Provide the (X, Y) coordinate of the cell's center where the given text is located.  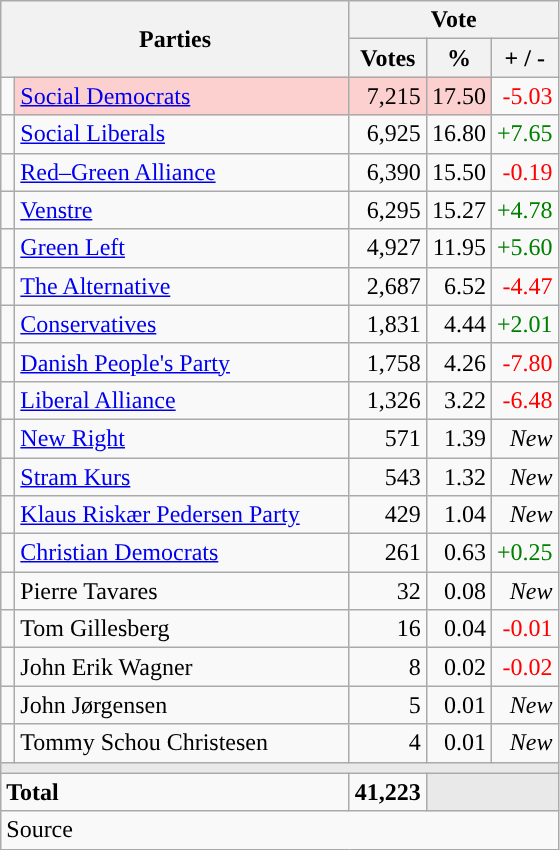
-6.48 (524, 400)
6,925 (388, 134)
-0.01 (524, 629)
4.26 (458, 362)
Christian Democrats (182, 553)
Votes (388, 58)
Stram Kurs (182, 477)
15.50 (458, 172)
6.52 (458, 286)
261 (388, 553)
+5.60 (524, 248)
6,295 (388, 210)
4 (388, 743)
Tom Gillesberg (182, 629)
4,927 (388, 248)
Pierre Tavares (182, 591)
+ / - (524, 58)
41,223 (388, 792)
New Right (182, 438)
0.04 (458, 629)
32 (388, 591)
1.39 (458, 438)
1,831 (388, 324)
Source (280, 830)
1.04 (458, 515)
Danish People's Party (182, 362)
+2.01 (524, 324)
John Erik Wagner (182, 667)
3.22 (458, 400)
429 (388, 515)
5 (388, 705)
+7.65 (524, 134)
The Alternative (182, 286)
543 (388, 477)
Liberal Alliance (182, 400)
4.44 (458, 324)
John Jørgensen (182, 705)
-5.03 (524, 96)
0.08 (458, 591)
15.27 (458, 210)
Red–Green Alliance (182, 172)
16.80 (458, 134)
Total (176, 792)
Conservatives (182, 324)
-7.80 (524, 362)
Venstre (182, 210)
1,326 (388, 400)
0.02 (458, 667)
Tommy Schou Christesen (182, 743)
8 (388, 667)
Vote (454, 20)
Social Liberals (182, 134)
0.63 (458, 553)
16 (388, 629)
+0.25 (524, 553)
-4.47 (524, 286)
+4.78 (524, 210)
Social Democrats (182, 96)
Parties (176, 39)
-0.02 (524, 667)
571 (388, 438)
Green Left (182, 248)
% (458, 58)
7,215 (388, 96)
Klaus Riskær Pedersen Party (182, 515)
2,687 (388, 286)
11.95 (458, 248)
6,390 (388, 172)
-0.19 (524, 172)
1.32 (458, 477)
1,758 (388, 362)
17.50 (458, 96)
